Return the [x, y] coordinate for the center point of the cell that contains the specified text.  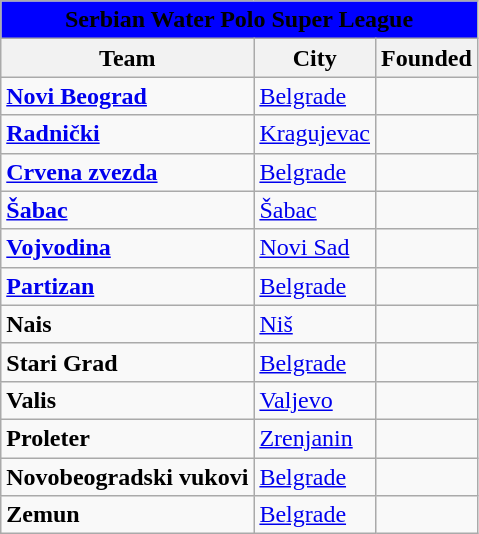
Stari Grad [128, 362]
Kragujevac [315, 134]
Founded [427, 58]
Valis [128, 400]
Novi Sad [315, 248]
Radnički [128, 134]
Zemun [128, 515]
Zrenjanin [315, 438]
City [315, 58]
Crvena zvezda [128, 172]
Partizan [128, 286]
Novi Beograd [128, 96]
Nais [128, 324]
Novobeogradski vukovi [128, 477]
Serbian Water Polo Super League [240, 20]
Proleter [128, 438]
Vojvodina [128, 248]
Valjevo [315, 400]
Niš [315, 324]
Team [128, 58]
